Scan for the cell matching the given text and deliver its [X, Y] coordinate at center. 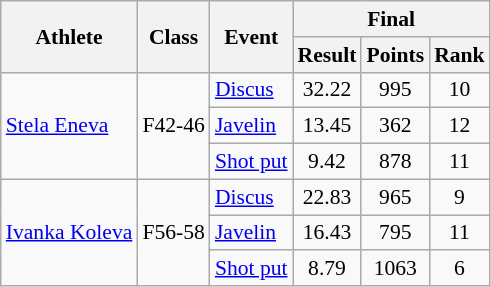
F42-46 [173, 126]
Points [395, 55]
13.45 [328, 126]
Final [392, 19]
12 [460, 126]
Ivanka Koleva [70, 232]
Rank [460, 55]
10 [460, 90]
1063 [395, 269]
Class [173, 36]
32.22 [328, 90]
8.79 [328, 269]
Stela Eneva [70, 126]
Event [252, 36]
995 [395, 90]
16.43 [328, 233]
F56-58 [173, 232]
6 [460, 269]
878 [395, 162]
965 [395, 197]
795 [395, 233]
22.83 [328, 197]
9.42 [328, 162]
Athlete [70, 36]
Result [328, 55]
362 [395, 126]
9 [460, 197]
